Determine the [x, y] coordinate at the center of the cell enclosing the given text.  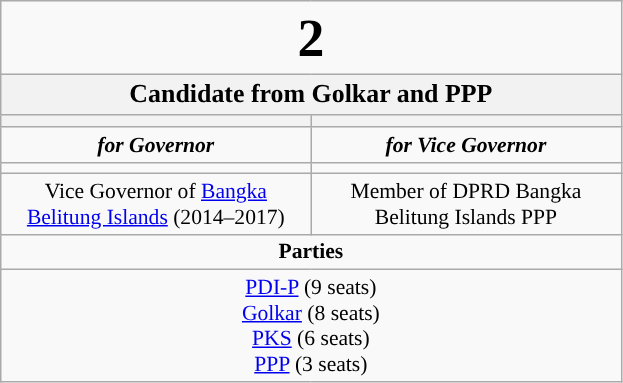
Member of DPRD Bangka Belitung Islands PPP [466, 204]
for Governor [156, 146]
Candidate from Golkar and PPP [311, 94]
2 [311, 38]
PDI-P (9 seats)Golkar (8 seats)PKS (6 seats)PPP (3 seats) [311, 326]
for Vice Governor [466, 146]
Parties [311, 252]
Vice Governor of Bangka Belitung Islands (2014–2017) [156, 204]
